Output the (x, y) coordinate of the center of the cell containing the given text.  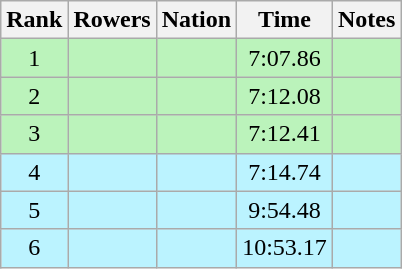
Notes (366, 20)
7:07.86 (285, 58)
4 (34, 172)
7:12.41 (285, 134)
Rank (34, 20)
2 (34, 96)
9:54.48 (285, 210)
7:12.08 (285, 96)
5 (34, 210)
6 (34, 248)
Time (285, 20)
Rowers (112, 20)
Nation (196, 20)
3 (34, 134)
10:53.17 (285, 248)
7:14.74 (285, 172)
1 (34, 58)
